Pinpoint the cell where the given text exists, returning its [x, y] midpoint coordinate. 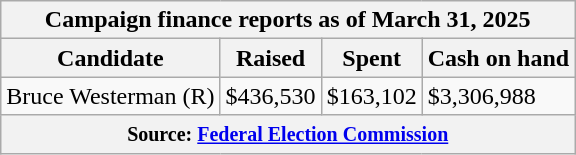
Candidate [110, 58]
Bruce Westerman (R) [110, 96]
Raised [270, 58]
Source: Federal Election Commission [288, 134]
$3,306,988 [498, 96]
$163,102 [372, 96]
Campaign finance reports as of March 31, 2025 [288, 20]
$436,530 [270, 96]
Spent [372, 58]
Cash on hand [498, 58]
